Determine the (X, Y) coordinate at the center of the cell enclosing the given text.  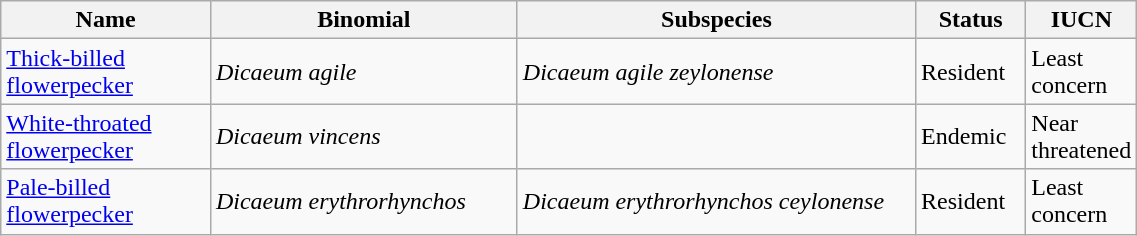
Dicaeum erythrorhynchos (364, 202)
Dicaeum erythrorhynchos ceylonense (716, 202)
Name (106, 20)
Endemic (971, 136)
Status (971, 20)
Dicaeum agile (364, 72)
White-throated flowerpecker (106, 136)
Thick-billed flowerpecker (106, 72)
Pale-billed flowerpecker (106, 202)
Binomial (364, 20)
Dicaeum vincens (364, 136)
Subspecies (716, 20)
Near threatened (1082, 136)
Dicaeum agile zeylonense (716, 72)
IUCN (1082, 20)
